Detect which cell encompasses the target text, then output its (x, y) center coordinate. 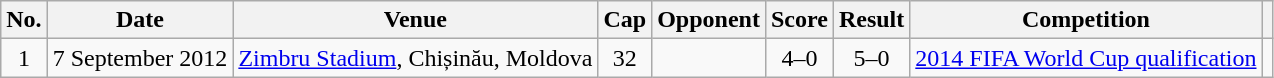
Cap (625, 20)
Zimbru Stadium, Chișinău, Moldova (416, 58)
Date (140, 20)
1 (24, 58)
No. (24, 20)
Competition (1086, 20)
Venue (416, 20)
2014 FIFA World Cup qualification (1086, 58)
4–0 (799, 58)
Opponent (709, 20)
32 (625, 58)
Score (799, 20)
7 September 2012 (140, 58)
5–0 (871, 58)
Result (871, 20)
